Locate the cell with the specified text and output its (X, Y) center coordinate. 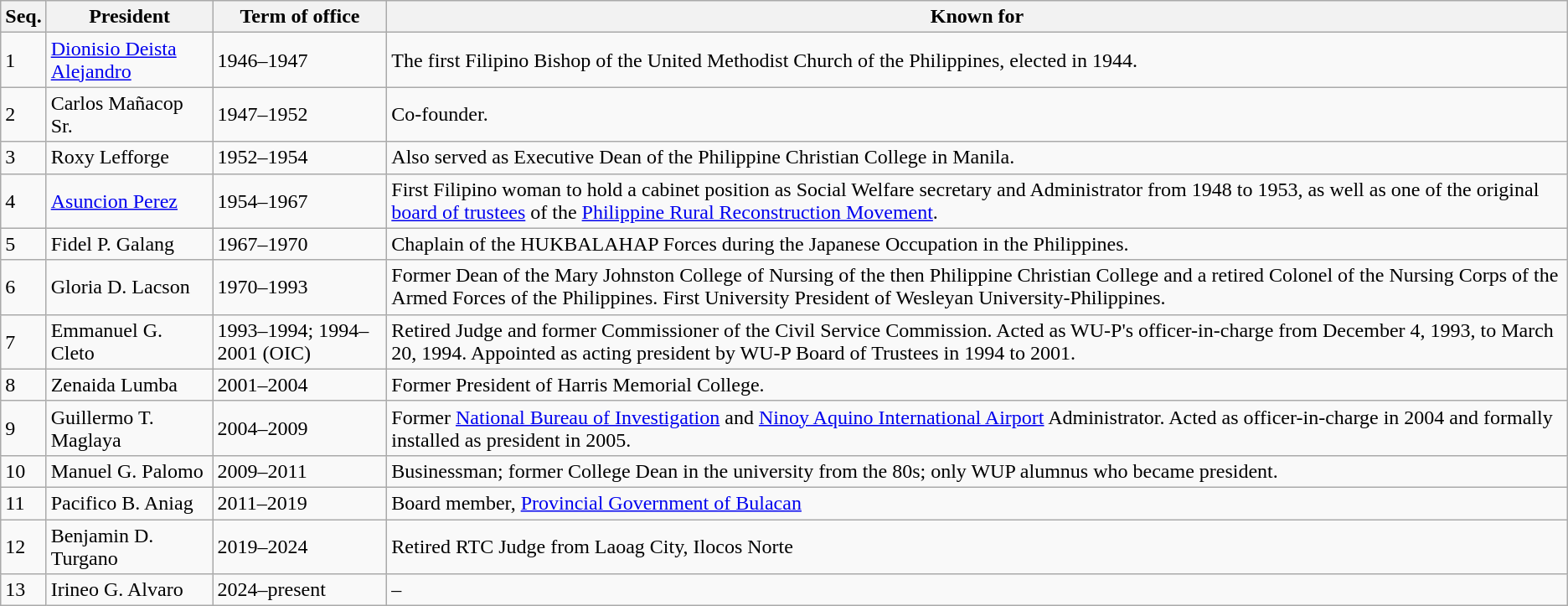
Dionisio Deista Alejandro (129, 60)
1954–1967 (300, 201)
1 (23, 60)
6 (23, 287)
9 (23, 427)
10 (23, 471)
Roxy Lefforge (129, 158)
Carlos Mañacop Sr. (129, 114)
President (129, 17)
– (977, 590)
Seq. (23, 17)
Board member, Provincial Government of Bulacan (977, 503)
1970–1993 (300, 287)
4 (23, 201)
Co-founder. (977, 114)
2024–present (300, 590)
Emmanuel G. Cleto (129, 342)
2009–2011 (300, 471)
7 (23, 342)
2001–2004 (300, 385)
Benjamin D. Turgano (129, 546)
Manuel G. Palomo (129, 471)
The first Filipino Bishop of the United Methodist Church of the Philippines, elected in 1944. (977, 60)
Also served as Executive Dean of the Philippine Christian College in Manila. (977, 158)
1967–1970 (300, 244)
11 (23, 503)
1952–1954 (300, 158)
2011–2019 (300, 503)
Zenaida Lumba (129, 385)
Former President of Harris Memorial College. (977, 385)
3 (23, 158)
1993–1994; 1994–2001 (OIC) (300, 342)
Irineo G. Alvaro (129, 590)
Retired RTC Judge from Laoag City, Ilocos Norte (977, 546)
12 (23, 546)
Guillermo T. Maglaya (129, 427)
8 (23, 385)
Known for (977, 17)
13 (23, 590)
5 (23, 244)
Chaplain of the HUKBALAHAP Forces during the Japanese Occupation in the Philippines. (977, 244)
Gloria D. Lacson (129, 287)
2 (23, 114)
2019–2024 (300, 546)
1946–1947 (300, 60)
1947–1952 (300, 114)
2004–2009 (300, 427)
Asuncion Perez (129, 201)
Fidel P. Galang (129, 244)
Pacifico B. Aniag (129, 503)
Term of office (300, 17)
Businessman; former College Dean in the university from the 80s; only WUP alumnus who became president. (977, 471)
